Detect which cell encompasses the target text, then output its [x, y] center coordinate. 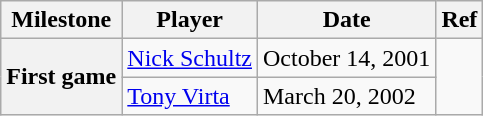
Tony Virta [190, 96]
October 14, 2001 [346, 58]
Ref [460, 20]
March 20, 2002 [346, 96]
Milestone [62, 20]
Date [346, 20]
First game [62, 77]
Nick Schultz [190, 58]
Player [190, 20]
